Identify which cell holds the provided text, then report its (x, y) central coordinate. 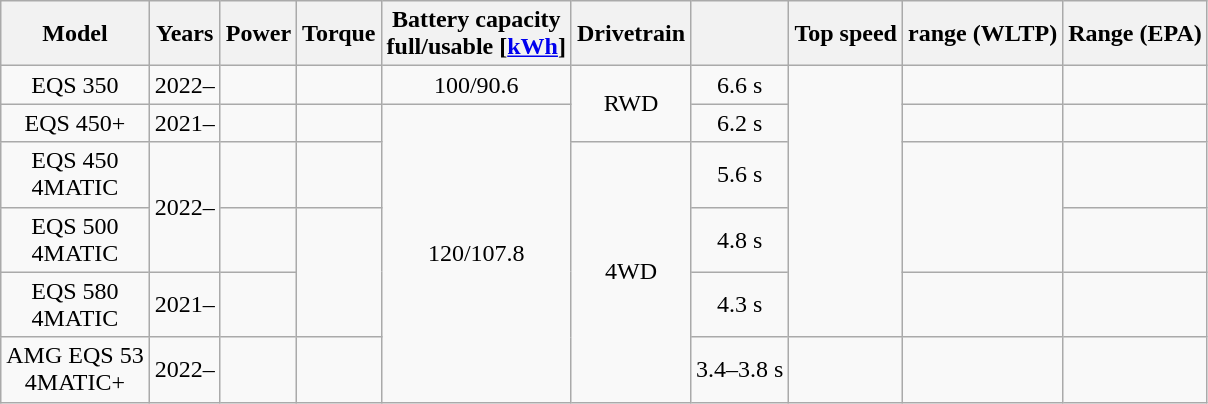
4.3 s (740, 304)
4WD (630, 272)
6.2 s (740, 123)
100/90.6 (476, 85)
EQS 580 4MATIC (75, 304)
Years (184, 34)
Model (75, 34)
AMG EQS 53 4MATIC+ (75, 370)
120/107.8 (476, 253)
Drivetrain (630, 34)
5.6 s (740, 174)
EQS 500 4MATIC (75, 240)
Top speed (846, 34)
3.4–3.8 s (740, 370)
range (WLTP) (982, 34)
Range (EPA) (1136, 34)
Battery capacityfull/usable [kWh] (476, 34)
6.6 s (740, 85)
Torque (339, 34)
RWD (630, 104)
Power (258, 34)
EQS 450+ (75, 123)
EQS 350 (75, 85)
EQS 450 4MATIC (75, 174)
4.8 s (740, 240)
